Detect which cell encompasses the target text, then output its (X, Y) center coordinate. 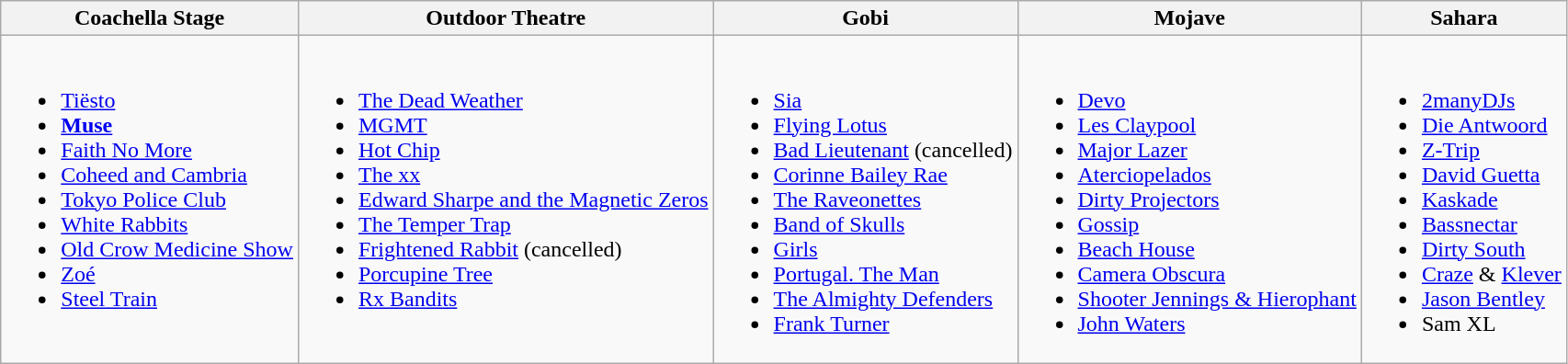
DevoLes ClaypoolMajor LazerAterciopeladosDirty ProjectorsGossipBeach HouseCamera ObscuraShooter Jennings & HierophantJohn Waters (1189, 199)
The Dead WeatherMGMTHot ChipThe xxEdward Sharpe and the Magnetic ZerosThe Temper TrapFrightened Rabbit (cancelled)Porcupine TreeRx Bandits (506, 199)
TiëstoMuseFaith No MoreCoheed and CambriaTokyo Police ClubWhite RabbitsOld Crow Medicine ShowZoéSteel Train (150, 199)
Mojave (1189, 18)
Sahara (1463, 18)
2manyDJsDie AntwoordZ-TripDavid GuettaKaskadeBassnectarDirty SouthCraze & KleverJason BentleySam XL (1463, 199)
Coachella Stage (150, 18)
Gobi (866, 18)
Outdoor Theatre (506, 18)
SiaFlying LotusBad Lieutenant (cancelled)Corinne Bailey RaeThe RaveonettesBand of SkullsGirlsPortugal. The ManThe Almighty DefendersFrank Turner (866, 199)
